Provide the (X, Y) coordinate of the cell's center where the given text is located.  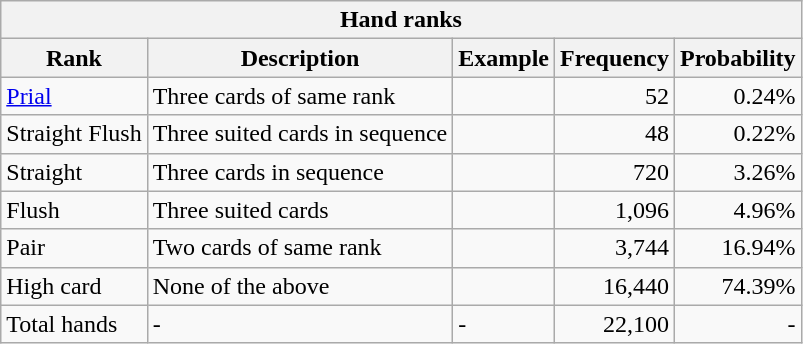
Total hands (74, 324)
4.96% (738, 210)
52 (615, 96)
Two cards of same rank (300, 248)
Straight Flush (74, 134)
Prial (74, 96)
Probability (738, 58)
Frequency (615, 58)
3.26% (738, 172)
Example (504, 58)
Three suited cards (300, 210)
Three suited cards in sequence (300, 134)
3,744 (615, 248)
1,096 (615, 210)
Flush (74, 210)
Straight (74, 172)
74.39% (738, 286)
16,440 (615, 286)
22,100 (615, 324)
High card (74, 286)
Hand ranks (401, 20)
Description (300, 58)
Pair (74, 248)
0.22% (738, 134)
None of the above (300, 286)
16.94% (738, 248)
Three cards of same rank (300, 96)
Three cards in sequence (300, 172)
720 (615, 172)
Rank (74, 58)
48 (615, 134)
0.24% (738, 96)
